Return (x, y) of the center of cell containing provided text 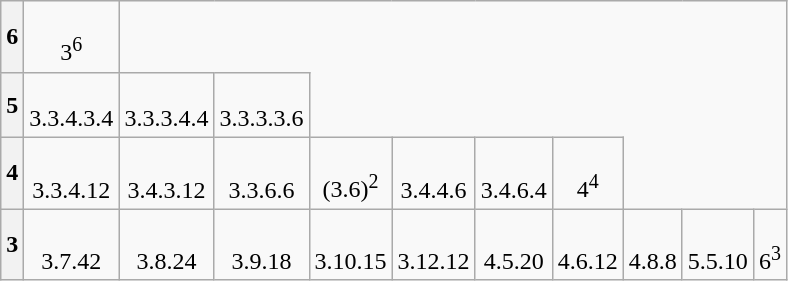
63 (770, 245)
3 (12, 245)
4.5.20 (514, 245)
3.3.3.4.4 (166, 104)
3.3.4.3.4 (72, 104)
36 (72, 37)
3.3.3.3.6 (262, 104)
4 (12, 173)
5.5.10 (718, 245)
3.4.6.4 (514, 173)
6 (12, 37)
3.3.6.6 (262, 173)
(3.6)2 (350, 173)
3.3.4.12 (72, 173)
3.4.3.12 (166, 173)
3.7.42 (72, 245)
5 (12, 104)
4.8.8 (652, 245)
4.6.12 (588, 245)
3.8.24 (166, 245)
3.4.4.6 (434, 173)
3.10.15 (350, 245)
3.12.12 (434, 245)
3.9.18 (262, 245)
44 (588, 173)
